Identify which cell holds the provided text, then report its [x, y] central coordinate. 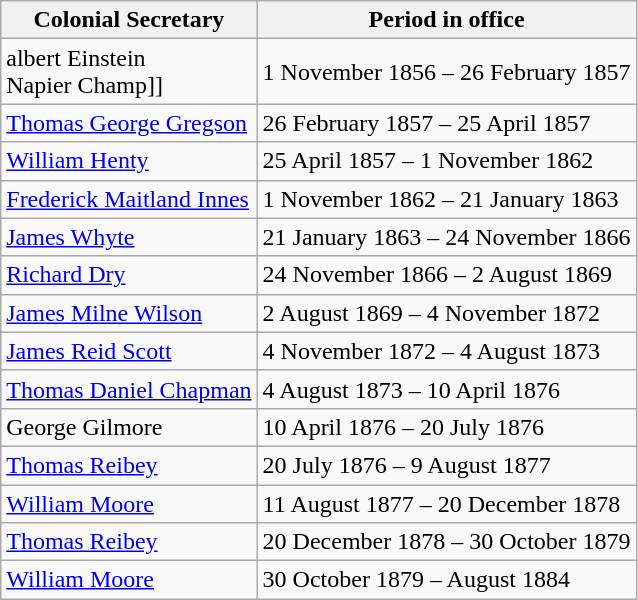
Richard Dry [129, 275]
1 November 1862 – 21 January 1863 [446, 199]
25 April 1857 – 1 November 1862 [446, 161]
2 August 1869 – 4 November 1872 [446, 313]
4 August 1873 – 10 April 1876 [446, 389]
24 November 1866 – 2 August 1869 [446, 275]
albert EinsteinNapier Champ]] [129, 72]
4 November 1872 – 4 August 1873 [446, 351]
Frederick Maitland Innes [129, 199]
Thomas George Gregson [129, 123]
William Henty [129, 161]
20 July 1876 – 9 August 1877 [446, 465]
1 November 1856 – 26 February 1857 [446, 72]
James Reid Scott [129, 351]
26 February 1857 – 25 April 1857 [446, 123]
11 August 1877 – 20 December 1878 [446, 503]
George Gilmore [129, 427]
10 April 1876 – 20 July 1876 [446, 427]
30 October 1879 – August 1884 [446, 580]
James Milne Wilson [129, 313]
James Whyte [129, 237]
21 January 1863 – 24 November 1866 [446, 237]
Period in office [446, 20]
20 December 1878 – 30 October 1879 [446, 542]
Thomas Daniel Chapman [129, 389]
Colonial Secretary [129, 20]
